Provide the (X, Y) coordinate of the cell's center where the given text is located.  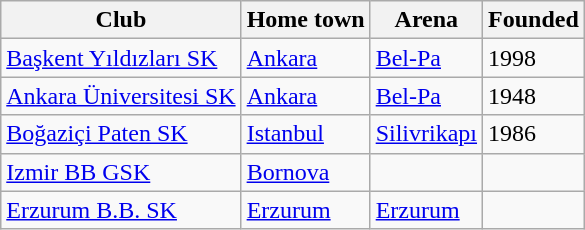
Boğaziçi Paten SK (121, 134)
Erzurum B.B. SK (121, 210)
Silivrikapı (426, 134)
Home town (306, 20)
Arena (426, 20)
Ankara Üniversitesi SK (121, 96)
1948 (534, 96)
Istanbul (306, 134)
Izmir BB GSK (121, 172)
Başkent Yıldızları SK (121, 58)
1986 (534, 134)
Bornova (306, 172)
1998 (534, 58)
Founded (534, 20)
Club (121, 20)
